Detect which cell encompasses the target text, then output its (X, Y) center coordinate. 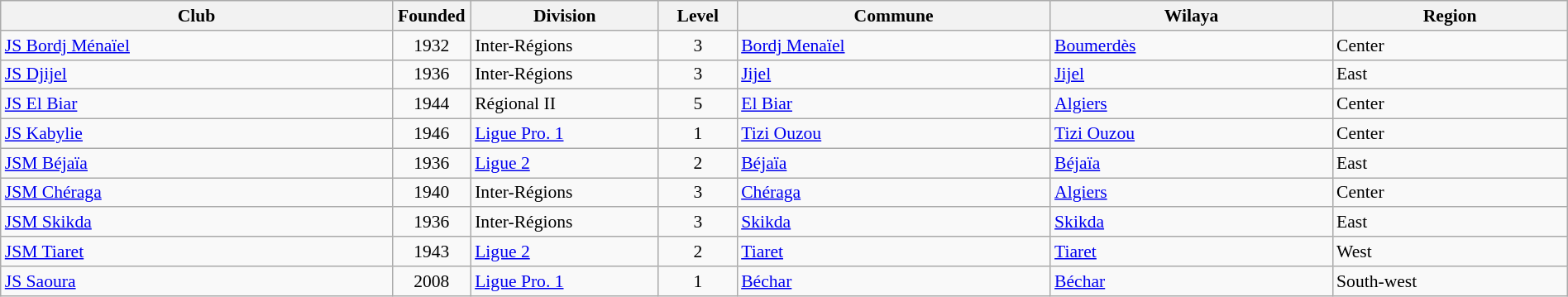
Boumerdès (1191, 46)
JS Kabylie (197, 134)
El Biar (893, 104)
Commune (893, 16)
2008 (432, 281)
JS Saoura (197, 281)
5 (698, 104)
1940 (432, 193)
1944 (432, 104)
South-west (1450, 281)
West (1450, 251)
JSM Béjaïa (197, 163)
Wilaya (1191, 16)
Founded (432, 16)
Bordj Menaïel (893, 46)
Chéraga (893, 193)
JS Djijel (197, 74)
JSM Skikda (197, 223)
Level (698, 16)
1932 (432, 46)
JSM Chéraga (197, 193)
JS El Biar (197, 104)
Club (197, 16)
Division (564, 16)
Régional II (564, 104)
JS Bordj Ménaïel (197, 46)
1946 (432, 134)
1943 (432, 251)
JSM Tiaret (197, 251)
Region (1450, 16)
